For the text-containing cell, return its midpoint in [x, y] coordinate format. 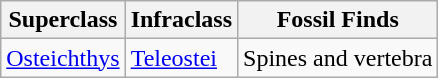
Fossil Finds [338, 20]
Teleostei [181, 58]
Spines and vertebra [338, 58]
Infraclass [181, 20]
Superclass [63, 20]
Osteichthys [63, 58]
